Scan for the cell matching the given text and deliver its [X, Y] coordinate at center. 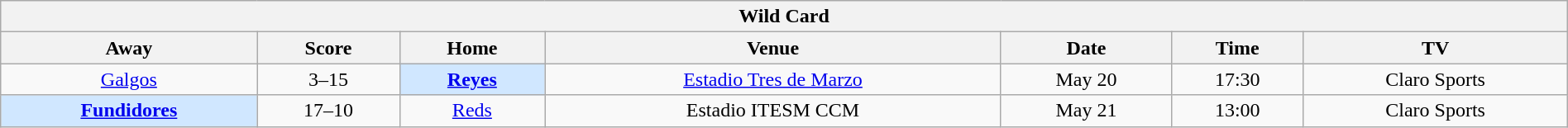
Galgos [129, 79]
Time [1237, 48]
Reyes [471, 79]
Reds [471, 111]
May 21 [1086, 111]
Estadio Tres de Marzo [773, 79]
17–10 [328, 111]
13:00 [1237, 111]
Estadio ITESM CCM [773, 111]
Home [471, 48]
TV [1436, 48]
17:30 [1237, 79]
Score [328, 48]
3–15 [328, 79]
May 20 [1086, 79]
Away [129, 48]
Fundidores [129, 111]
Venue [773, 48]
Date [1086, 48]
Wild Card [784, 17]
